Provide the (x, y) coordinate of the cell's center where the given text is located.  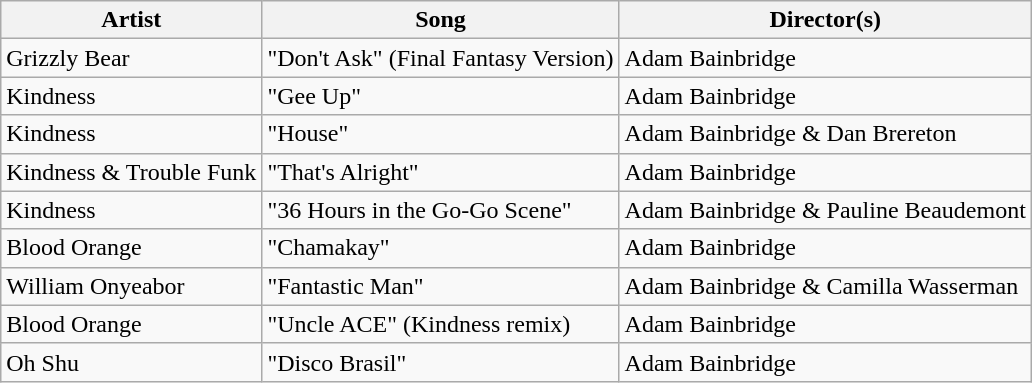
"House" (440, 134)
Kindness & Trouble Funk (132, 172)
"36 Hours in the Go-Go Scene" (440, 210)
Grizzly Bear (132, 58)
"That's Alright" (440, 172)
Song (440, 20)
Artist (132, 20)
"Disco Brasil" (440, 362)
"Don't Ask" (Final Fantasy Version) (440, 58)
Adam Bainbridge & Camilla Wasserman (825, 286)
"Chamakay" (440, 248)
Director(s) (825, 20)
Oh Shu (132, 362)
"Gee Up" (440, 96)
Adam Bainbridge & Pauline Beaudemont (825, 210)
"Fantastic Man" (440, 286)
"Uncle ACE" (Kindness remix) (440, 324)
Adam Bainbridge & Dan Brereton (825, 134)
William Onyeabor (132, 286)
